Capture the cell that displays the provided text and extract its [X, Y] central coordinate. 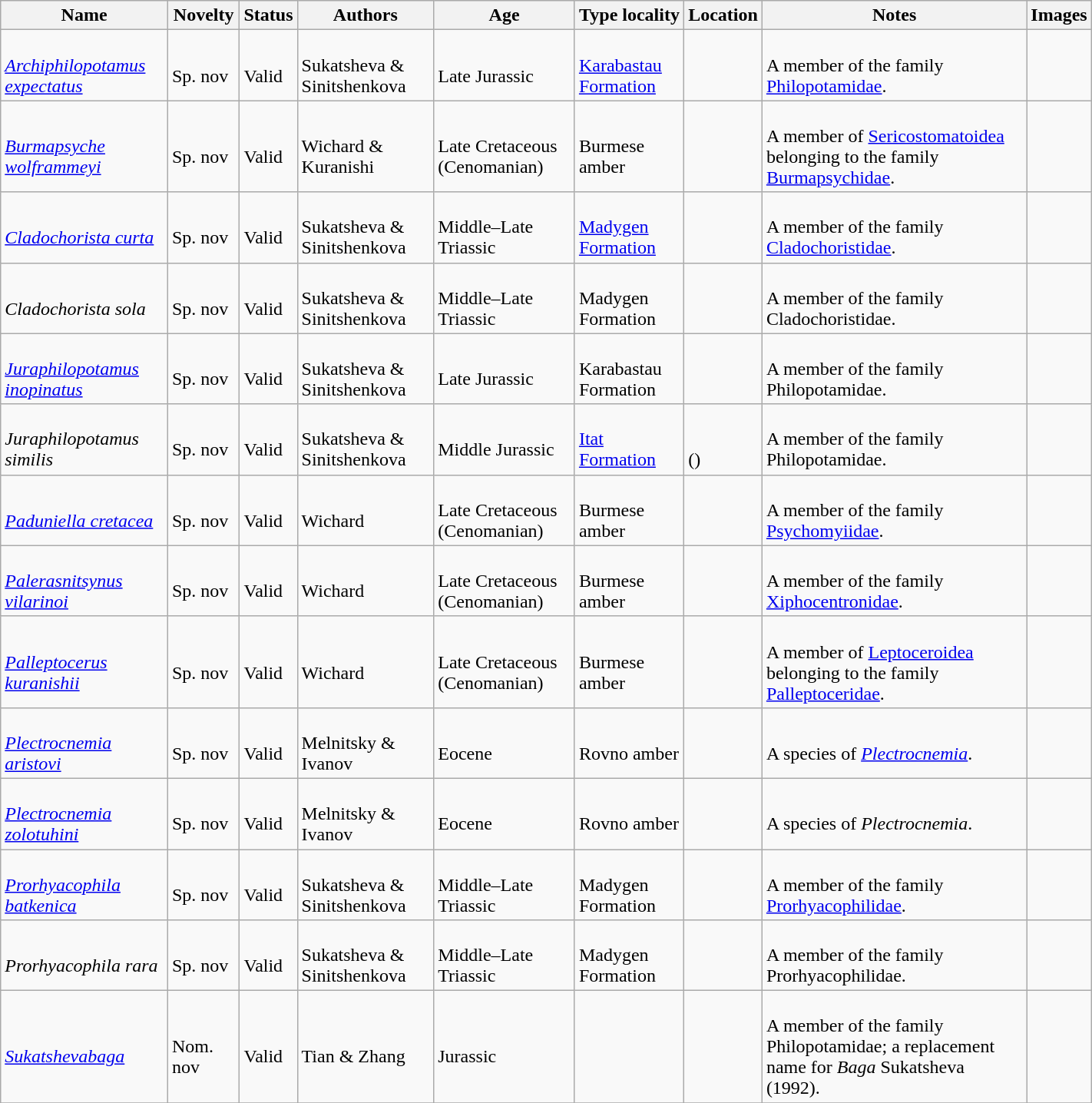
Notes [894, 15]
Novelty [204, 15]
Paduniella cretacea [84, 510]
A member of the family Psychomyiidae. [894, 510]
Name [84, 15]
Status [269, 15]
Location [723, 15]
Cladochorista sola [84, 298]
A member of the family Philopotamidae; a replacement name for Baga Sukatsheva (1992). [894, 1047]
() [723, 439]
Prorhyacophila rara [84, 956]
Plectrocnemia aristovi [84, 743]
Middle Jurassic [505, 439]
Jurassic [505, 1047]
Age [505, 15]
Nom. nov [204, 1047]
Type locality [629, 15]
Prorhyacophila batkenica [84, 885]
A member of the family Xiphocentronidae. [894, 581]
Tian & Zhang [366, 1047]
Juraphilopotamus similis [84, 439]
Juraphilopotamus inopinatus [84, 369]
Images [1059, 15]
Authors [366, 15]
Archiphilopotamus expectatus [84, 65]
Plectrocnemia zolotuhini [84, 813]
Wichard & Kuranishi [366, 146]
Palleptocerus kuranishii [84, 662]
Burmapsyche wolframmeyi [84, 146]
Cladochorista curta [84, 227]
Palerasnitsynus vilarinoi [84, 581]
Sukatshevabaga [84, 1047]
A member of Leptoceroidea belonging to the family Palleptoceridae. [894, 662]
A member of Sericostomatoidea belonging to the family Burmapsychidae. [894, 146]
Itat Formation [629, 439]
